Extract the (X, Y) coordinate from the center of the cell holding the provided text.  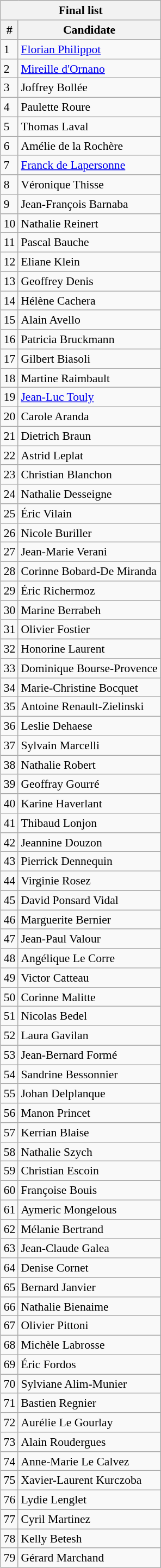
66 (10, 1306)
40 (10, 804)
44 (10, 881)
Florian Philippot (89, 49)
Éric Vilain (89, 514)
Nicole Buriller (89, 533)
69 (10, 1364)
Anne-Marie Le Calvez (89, 1461)
32 (10, 649)
5 (10, 127)
Candidate (89, 30)
Aymeric Mongelous (89, 1210)
Sylvain Marcelli (89, 745)
Laura Gavilan (89, 1035)
Dominique Bourse-Provence (89, 668)
Angélique Le Corre (89, 958)
45 (10, 900)
29 (10, 591)
63 (10, 1248)
Nathalie Desseigne (89, 494)
75 (10, 1481)
Corinne Bobard-De Miranda (89, 571)
4 (10, 107)
Pierrick Dennequin (89, 862)
Jean-François Barnaba (89, 204)
42 (10, 842)
14 (10, 301)
38 (10, 765)
62 (10, 1229)
72 (10, 1422)
36 (10, 726)
64 (10, 1268)
51 (10, 1016)
Geoffray Gourré (89, 784)
58 (10, 1152)
53 (10, 1055)
6 (10, 146)
13 (10, 281)
61 (10, 1210)
71 (10, 1403)
Françoise Bouis (89, 1190)
Patricia Bruckmann (89, 339)
Cyril Martinez (89, 1519)
Lydie Lenglet (89, 1500)
21 (10, 436)
31 (10, 629)
Paulette Roure (89, 107)
Mélanie Bertrand (89, 1229)
Joffrey Bollée (89, 88)
59 (10, 1171)
65 (10, 1287)
Xavier-Laurent Kurczoba (89, 1481)
26 (10, 533)
Final list (81, 10)
Christian Blanchon (89, 475)
27 (10, 552)
Leslie Dehaese (89, 726)
Antoine Renault-Zielinski (89, 707)
Nathalie Reinert (89, 223)
Éric Fordos (89, 1364)
Gérard Marchand (89, 1558)
Marie-Christine Bocquet (89, 687)
37 (10, 745)
Manon Princet (89, 1113)
3 (10, 88)
1 (10, 49)
Marine Berrabeh (89, 610)
17 (10, 359)
12 (10, 262)
Mireille d'Ornano (89, 68)
48 (10, 958)
Michèle Labrosse (89, 1345)
18 (10, 378)
49 (10, 978)
Bernard Janvier (89, 1287)
Astrid Leplat (89, 456)
Jean-Marie Verani (89, 552)
78 (10, 1539)
Nathalie Szych (89, 1152)
8 (10, 185)
50 (10, 997)
Kelly Betesh (89, 1539)
Olivier Fostier (89, 629)
Denise Cornet (89, 1268)
Kerrian Blaise (89, 1133)
68 (10, 1345)
Olivier Pittoni (89, 1326)
46 (10, 920)
79 (10, 1558)
9 (10, 204)
Dietrich Braun (89, 436)
Jean-Luc Touly (89, 397)
Geoffrey Denis (89, 281)
Bastien Regnier (89, 1403)
15 (10, 320)
54 (10, 1074)
Aurélie Le Gourlay (89, 1422)
7 (10, 165)
Nathalie Bienaime (89, 1306)
Sandrine Bessonnier (89, 1074)
Honorine Laurent (89, 649)
Carole Aranda (89, 416)
77 (10, 1519)
23 (10, 475)
47 (10, 939)
Jean-Bernard Formé (89, 1055)
Gilbert Biasoli (89, 359)
Pascal Bauche (89, 243)
39 (10, 784)
Corinne Malitte (89, 997)
Eliane Klein (89, 262)
57 (10, 1133)
34 (10, 687)
55 (10, 1093)
Jean-Claude Galea (89, 1248)
Martine Raimbault (89, 378)
Amélie de la Rochère (89, 146)
25 (10, 514)
Johan Delplanque (89, 1093)
Jeannine Douzon (89, 842)
74 (10, 1461)
Christian Escoin (89, 1171)
30 (10, 610)
60 (10, 1190)
Alain Roudergues (89, 1442)
Victor Catteau (89, 978)
Alain Avello (89, 320)
43 (10, 862)
Karine Haverlant (89, 804)
67 (10, 1326)
Marguerite Bernier (89, 920)
41 (10, 823)
73 (10, 1442)
Nathalie Robert (89, 765)
David Ponsard Vidal (89, 900)
Virginie Rosez (89, 881)
10 (10, 223)
20 (10, 416)
# (10, 30)
Thomas Laval (89, 127)
28 (10, 571)
Véronique Thisse (89, 185)
56 (10, 1113)
35 (10, 707)
Sylviane Alim-Munier (89, 1384)
52 (10, 1035)
11 (10, 243)
22 (10, 456)
Éric Richermoz (89, 591)
Hélène Cachera (89, 301)
76 (10, 1500)
Nicolas Bedel (89, 1016)
33 (10, 668)
2 (10, 68)
Thibaud Lonjon (89, 823)
24 (10, 494)
19 (10, 397)
Franck de Lapersonne (89, 165)
16 (10, 339)
Jean-Paul Valour (89, 939)
70 (10, 1384)
